Return [x, y] of the center of cell containing provided text 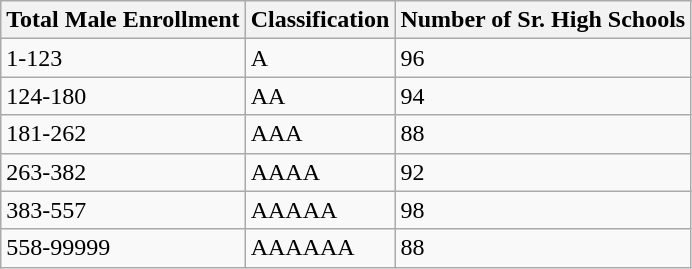
96 [543, 58]
124-180 [123, 96]
AAAA [320, 172]
AAAAAA [320, 248]
92 [543, 172]
Classification [320, 20]
AA [320, 96]
1-123 [123, 58]
383-557 [123, 210]
263-382 [123, 172]
98 [543, 210]
94 [543, 96]
181-262 [123, 134]
Total Male Enrollment [123, 20]
AAAAA [320, 210]
Number of Sr. High Schools [543, 20]
AAA [320, 134]
A [320, 58]
558-99999 [123, 248]
